Output the (x, y) coordinate of the center of the cell containing the given text.  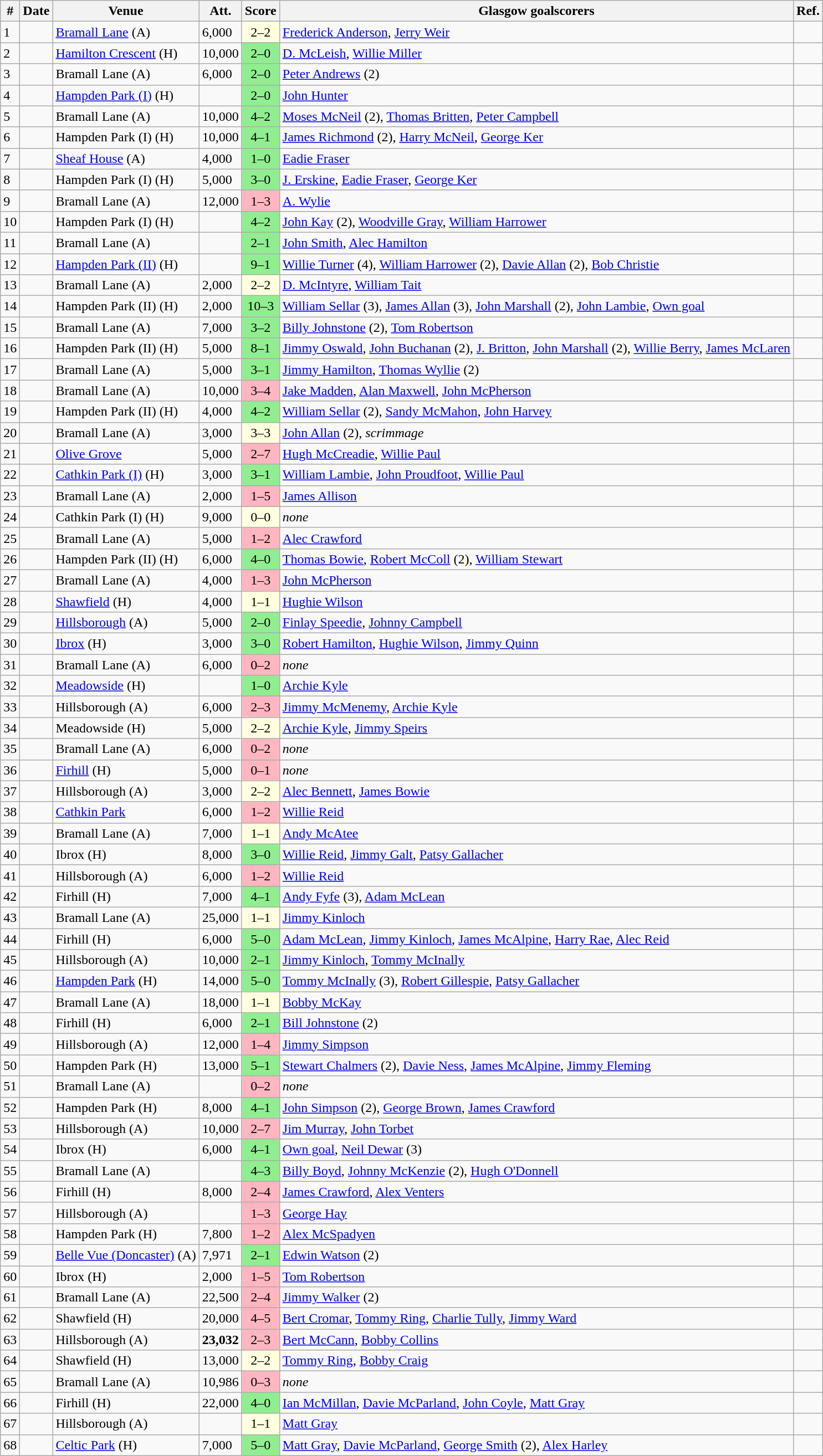
65 (10, 1382)
Ref. (808, 11)
19 (10, 412)
9,000 (221, 517)
1 (10, 32)
Jimmy McMenemy, Archie Kyle (536, 707)
George Hay (536, 1213)
Eadie Fraser (536, 158)
Ian McMillan, Davie McParland, John Coyle, Matt Gray (536, 1403)
49 (10, 1044)
64 (10, 1361)
William Sellar (2), Sandy McMahon, John Harvey (536, 412)
John Smith, Alec Hamilton (536, 243)
33 (10, 707)
Jimmy Oswald, John Buchanan (2), J. Britton, John Marshall (2), Willie Berry, James McLaren (536, 348)
14 (10, 306)
A. Wylie (536, 201)
59 (10, 1255)
48 (10, 1023)
Willie Turner (4), William Harrower (2), Davie Allan (2), Bob Christie (536, 264)
10 (10, 222)
Archie Kyle, Jimmy Speirs (536, 728)
Belle Vue (Doncaster) (A) (126, 1255)
Celtic Park (H) (126, 1445)
Peter Andrews (2) (536, 74)
22,000 (221, 1403)
# (10, 11)
31 (10, 665)
12 (10, 264)
James Crawford, Alex Venters (536, 1192)
62 (10, 1319)
5 (10, 116)
15 (10, 327)
Jimmy Simpson (536, 1044)
24 (10, 517)
26 (10, 559)
17 (10, 370)
3–2 (260, 327)
2 (10, 53)
William Lambie, John Proudfoot, Willie Paul (536, 475)
54 (10, 1150)
0–1 (260, 770)
Andy McAtee (536, 833)
23,032 (221, 1340)
40 (10, 854)
Hughie Wilson (536, 601)
Tommy Ring, Bobby Craig (536, 1361)
Tom Robertson (536, 1276)
57 (10, 1213)
Stewart Chalmers (2), Davie Ness, James McAlpine, Jimmy Fleming (536, 1065)
Alec Bennett, James Bowie (536, 791)
18,000 (221, 1002)
25 (10, 538)
Bobby McKay (536, 1002)
9 (10, 201)
Score (260, 11)
4–3 (260, 1171)
66 (10, 1403)
8 (10, 180)
J. Erskine, Eadie Fraser, George Ker (536, 180)
Glasgow goalscorers (536, 11)
Moses McNeil (2), Thomas Britten, Peter Campbell (536, 116)
55 (10, 1171)
Willie Reid, Jimmy Galt, Patsy Gallacher (536, 854)
10–3 (260, 306)
45 (10, 960)
Alex McSpadyen (536, 1234)
34 (10, 728)
Tommy McInally (3), Robert Gillespie, Patsy Gallacher (536, 981)
43 (10, 917)
0–3 (260, 1382)
7,971 (221, 1255)
61 (10, 1298)
25,000 (221, 917)
Hugh McCreadie, Willie Paul (536, 454)
32 (10, 686)
Robert Hamilton, Hughie Wilson, Jimmy Quinn (536, 644)
3 (10, 74)
Jimmy Walker (2) (536, 1298)
60 (10, 1276)
38 (10, 812)
1–4 (260, 1044)
Own goal, Neil Dewar (3) (536, 1150)
21 (10, 454)
John Kay (2), Woodville Gray, William Harrower (536, 222)
68 (10, 1445)
Cathkin Park (126, 812)
Bert McCann, Bobby Collins (536, 1340)
35 (10, 749)
Thomas Bowie, Robert McColl (2), William Stewart (536, 559)
Jim Murray, John Torbet (536, 1129)
Finlay Speedie, Johnny Campbell (536, 623)
John Simpson (2), George Brown, James Crawford (536, 1108)
Jimmy Kinloch, Tommy McInally (536, 960)
John Hunter (536, 95)
D. McIntyre, William Tait (536, 285)
Att. (221, 11)
5–1 (260, 1065)
22,500 (221, 1298)
58 (10, 1234)
John Allan (2), scrimmage (536, 433)
29 (10, 623)
3–3 (260, 433)
Jake Madden, Alan Maxwell, John McPherson (536, 391)
Bill Johnstone (2) (536, 1023)
Jimmy Hamilton, Thomas Wyllie (2) (536, 370)
Billy Johnstone (2), Tom Robertson (536, 327)
Andy Fyfe (3), Adam McLean (536, 896)
63 (10, 1340)
D. McLeish, Willie Miller (536, 53)
37 (10, 791)
0–0 (260, 517)
20 (10, 433)
7 (10, 158)
8–1 (260, 348)
51 (10, 1086)
4 (10, 95)
28 (10, 601)
10,986 (221, 1382)
John McPherson (536, 580)
46 (10, 981)
52 (10, 1108)
Hamilton Crescent (H) (126, 53)
Adam McLean, Jimmy Kinloch, James McAlpine, Harry Rae, Alec Reid (536, 939)
Bert Cromar, Tommy Ring, Charlie Tully, Jimmy Ward (536, 1319)
67 (10, 1424)
Edwin Watson (2) (536, 1255)
14,000 (221, 981)
41 (10, 875)
6 (10, 137)
50 (10, 1065)
11 (10, 243)
Olive Grove (126, 454)
36 (10, 770)
3–4 (260, 391)
16 (10, 348)
53 (10, 1129)
30 (10, 644)
47 (10, 1002)
44 (10, 939)
Billy Boyd, Johnny McKenzie (2), Hugh O'Donnell (536, 1171)
9–1 (260, 264)
20,000 (221, 1319)
Date (37, 11)
William Sellar (3), James Allan (3), John Marshall (2), John Lambie, Own goal (536, 306)
39 (10, 833)
23 (10, 496)
22 (10, 475)
4–5 (260, 1319)
Alec Crawford (536, 538)
56 (10, 1192)
Sheaf House (A) (126, 158)
42 (10, 896)
Archie Kyle (536, 686)
James Richmond (2), Harry McNeil, George Ker (536, 137)
James Allison (536, 496)
13 (10, 285)
Venue (126, 11)
18 (10, 391)
Matt Gray (536, 1424)
Matt Gray, Davie McParland, George Smith (2), Alex Harley (536, 1445)
27 (10, 580)
7,800 (221, 1234)
Frederick Anderson, Jerry Weir (536, 32)
Jimmy Kinloch (536, 917)
